Detect which cell encompasses the target text, then output its [x, y] center coordinate. 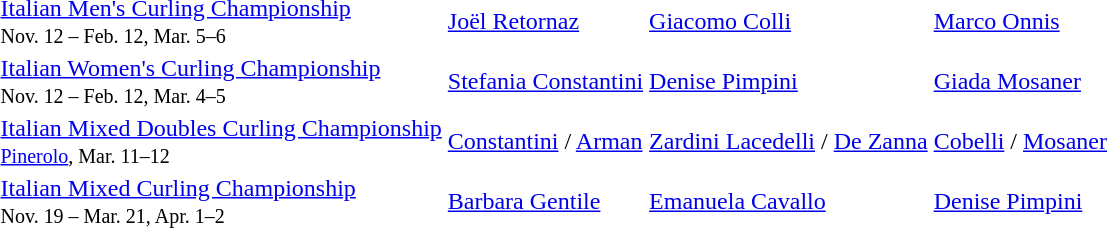
Stefania Constantini [545, 82]
Denise Pimpini [789, 82]
Zardini Lacedelli / De Zanna [789, 142]
Constantini / Arman [545, 142]
